From the cell containing the given text, extract its center point as [X, Y] coordinate. 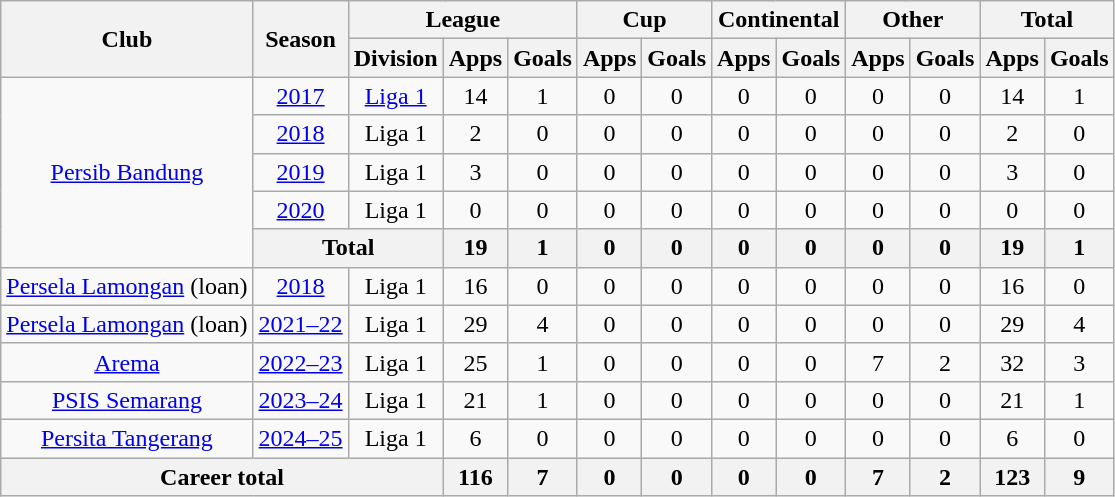
116 [475, 477]
2017 [300, 96]
2022–23 [300, 362]
2024–25 [300, 438]
123 [1012, 477]
Club [127, 39]
32 [1012, 362]
2023–24 [300, 400]
Continental [779, 20]
Division [396, 58]
2019 [300, 172]
Persib Bandung [127, 172]
Career total [222, 477]
Other [913, 20]
Season [300, 39]
2021–22 [300, 324]
PSIS Semarang [127, 400]
League [462, 20]
Cup [644, 20]
2020 [300, 210]
9 [1079, 477]
25 [475, 362]
Arema [127, 362]
Persita Tangerang [127, 438]
